Return [x, y] of the center of cell containing provided text 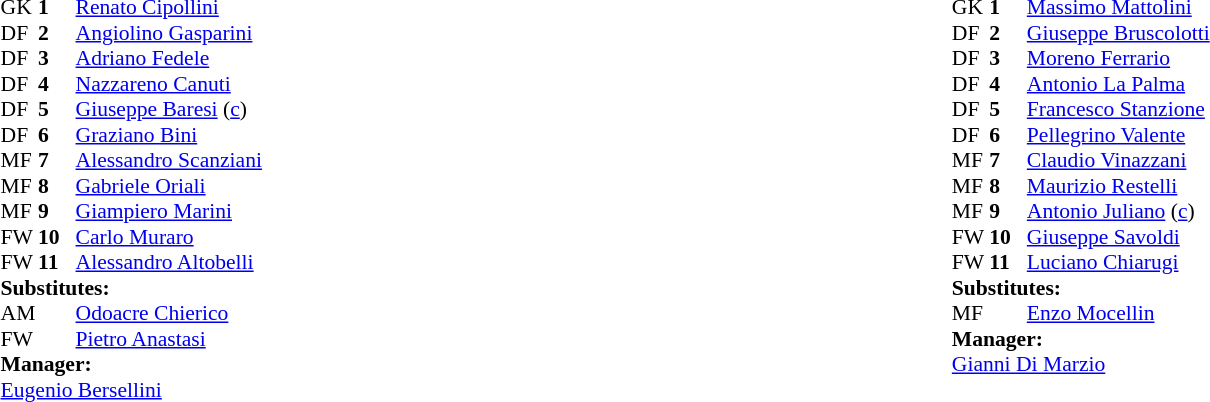
Adriano Fedele [169, 59]
Nazzareno Canuti [169, 84]
Graziano Bini [169, 135]
Claudio Vinazzani [1118, 161]
Enzo Mocellin [1118, 313]
Giuseppe Bruscolotti [1118, 33]
Gianni Di Marzio [1081, 365]
Maurizio Restelli [1118, 186]
Antonio La Palma [1118, 84]
Giuseppe Savoldi [1118, 237]
Giuseppe Baresi (c) [169, 109]
Angiolino Gasparini [169, 33]
Giampiero Marini [169, 211]
Pellegrino Valente [1118, 135]
Alessandro Altobelli [169, 263]
Alessandro Scanziani [169, 161]
Luciano Chiarugi [1118, 263]
Gabriele Oriali [169, 186]
Antonio Juliano (c) [1118, 211]
AM [20, 313]
Carlo Muraro [169, 237]
Moreno Ferrario [1118, 59]
Odoacre Chierico [169, 313]
Francesco Stanzione [1118, 109]
Pietro Anastasi [169, 339]
